Pinpoint the cell where the given text exists, returning its [x, y] midpoint coordinate. 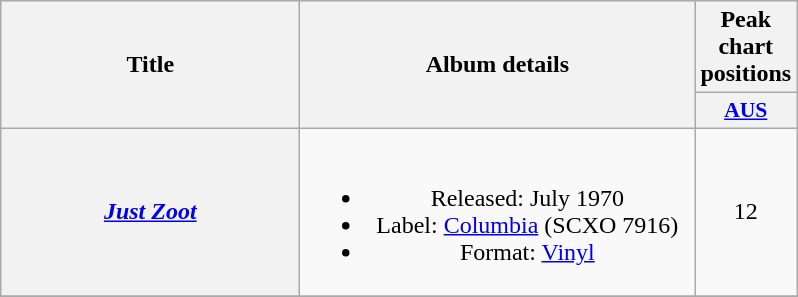
Title [150, 65]
AUS [746, 111]
12 [746, 212]
Album details [498, 65]
Just Zoot [150, 212]
Released: July 1970Label: Columbia (SCXO 7916)Format: Vinyl [498, 212]
Peak chart positions [746, 47]
